Identify which cell holds the provided text, then report its (X, Y) central coordinate. 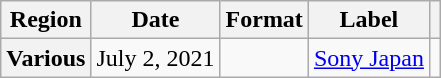
Various (46, 58)
Label (368, 20)
Format (264, 20)
Date (156, 20)
Region (46, 20)
July 2, 2021 (156, 58)
Sony Japan (368, 58)
